Find where the given text appears and provide that cell's center as (X, Y) coordinate. 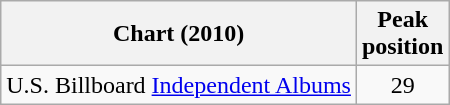
29 (402, 85)
Chart (2010) (179, 34)
Peakposition (402, 34)
U.S. Billboard Independent Albums (179, 85)
